Output the (x, y) coordinate of the center of the cell containing the given text.  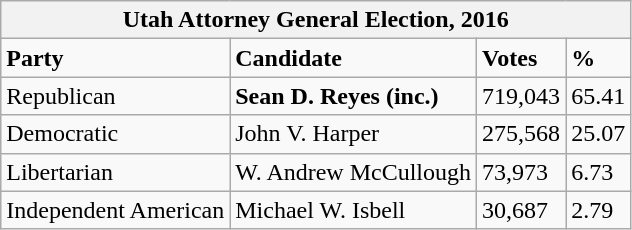
25.07 (598, 134)
W. Andrew McCullough (354, 172)
Utah Attorney General Election, 2016 (316, 20)
Sean D. Reyes (inc.) (354, 96)
Democratic (116, 134)
65.41 (598, 96)
Independent American (116, 210)
275,568 (522, 134)
6.73 (598, 172)
Libertarian (116, 172)
Michael W. Isbell (354, 210)
73,973 (522, 172)
Republican (116, 96)
John V. Harper (354, 134)
2.79 (598, 210)
Candidate (354, 58)
% (598, 58)
Party (116, 58)
Votes (522, 58)
30,687 (522, 210)
719,043 (522, 96)
